Capture the cell that displays the provided text and extract its [X, Y] central coordinate. 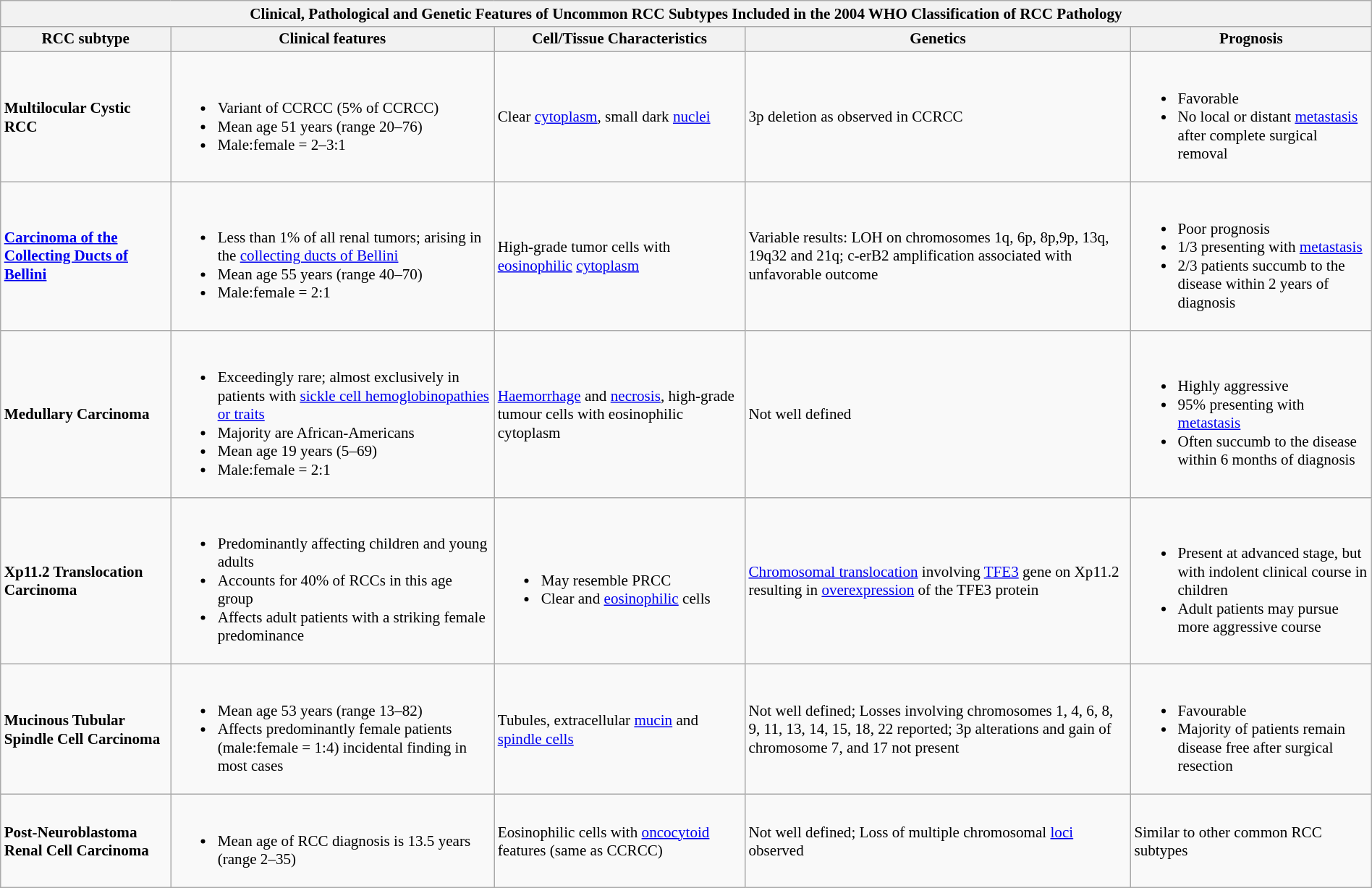
High-grade tumor cells with eosinophilic cytoplasm [619, 256]
Variant of CCRCC (5% of CCRCC)Mean age 51 years (range 20–76)Male:female = 2–3:1 [333, 117]
Multilocular Cystic RCC [85, 117]
Poor prognosis1/3 presenting with metastasis2/3 patients succumb to the disease within 2 years of diagnosis [1252, 256]
Medullary Carcinoma [85, 414]
Present at advanced stage, but with indolent clinical course in childrenAdult patients may pursue more aggressive course [1252, 580]
Haemorrhage and necrosis, high-grade tumour cells with eosinophilic cytoplasm [619, 414]
3p deletion as observed in CCRCC [938, 117]
Post-Neuroblastoma Renal Cell Carcinoma [85, 841]
Similar to other common RCC subtypes [1252, 841]
Eosinophilic cells with oncocytoid features (same as CCRCC) [619, 841]
Xp11.2 Translocation Carcinoma [85, 580]
Prognosis [1252, 39]
Highly aggressive95% presenting with metastasisOften succumb to the disease within 6 months of diagnosis [1252, 414]
FavorableNo local or distant metastasis after complete surgical removal [1252, 117]
Predominantly affecting children and young adultsAccounts for 40% of RCCs in this age groupAffects adult patients with a striking female predominance [333, 580]
FavourableMajority of patients remain disease free after surgical resection [1252, 730]
Cell/Tissue Characteristics [619, 39]
May resemble PRCCClear and eosinophilic cells [619, 580]
Not well defined; Loss of multiple chromosomal loci observed [938, 841]
Carcinoma of the Collecting Ducts of Bellini [85, 256]
Tubules, extracellular mucin and spindle cells [619, 730]
Clinical features [333, 39]
Clear cytoplasm, small dark nuclei [619, 117]
RCC subtype [85, 39]
Less than 1% of all renal tumors; arising in the collecting ducts of BelliniMean age 55 years (range 40–70)Male:female = 2:1 [333, 256]
Mucinous Tubular Spindle Cell Carcinoma [85, 730]
Variable results: LOH on chromosomes 1q, 6p, 8p,9p, 13q, 19q32 and 21q; c-erB2 amplification associated with unfavorable outcome [938, 256]
Mean age of RCC diagnosis is 13.5 years (range 2–35) [333, 841]
Clinical, Pathological and Genetic Features of Uncommon RCC Subtypes Included in the 2004 WHO Classification of RCC Pathology [686, 13]
Chromosomal translocation involving TFE3 gene on Xp11.2 resulting in overexpression of the TFE3 protein [938, 580]
Mean age 53 years (range 13–82)Affects predominantly female patients (male:female = 1:4) incidental finding in most cases [333, 730]
Genetics [938, 39]
Not well defined [938, 414]
